Detect which cell encompasses the target text, then output its [x, y] center coordinate. 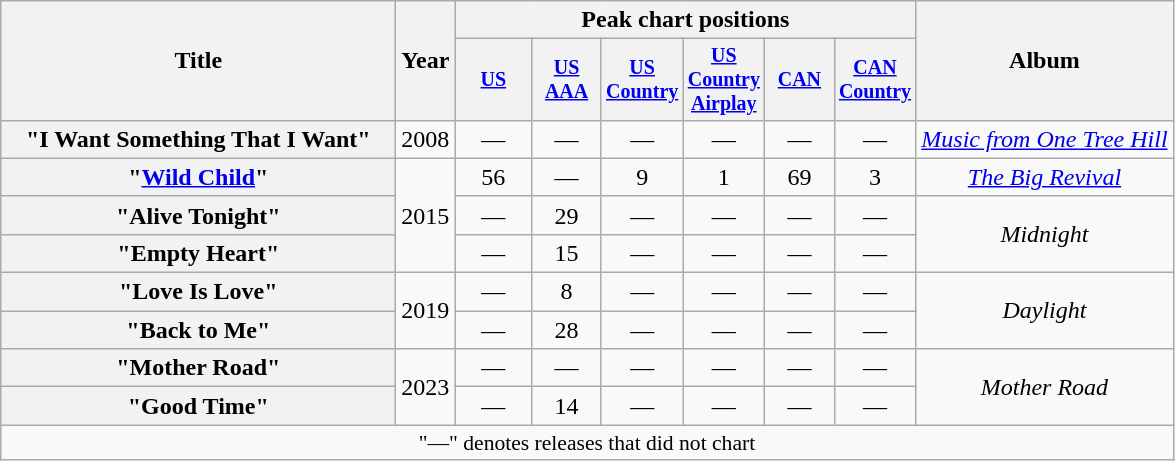
"Empty Heart" [198, 253]
1 [724, 177]
29 [566, 215]
9 [642, 177]
"Wild Child" [198, 177]
"I Want Something That I Want" [198, 139]
US [494, 80]
14 [566, 406]
"Mother Road" [198, 368]
Peak chart positions [686, 20]
8 [566, 292]
3 [875, 177]
Music from One Tree Hill [1044, 139]
Midnight [1044, 234]
The Big Revival [1044, 177]
"Love Is Love" [198, 292]
"Alive Tonight" [198, 215]
"—" denotes releases that did not chart [587, 443]
"Back to Me" [198, 330]
15 [566, 253]
69 [800, 177]
2019 [426, 311]
US Country Airplay [724, 80]
US AAA [566, 80]
"Good Time" [198, 406]
CAN Country [875, 80]
2023 [426, 387]
Album [1044, 61]
Year [426, 61]
US Country [642, 80]
Daylight [1044, 311]
2015 [426, 215]
56 [494, 177]
CAN [800, 80]
Mother Road [1044, 387]
Title [198, 61]
2008 [426, 139]
28 [566, 330]
